Extract the [x, y] coordinate from the center of the cell holding the provided text.  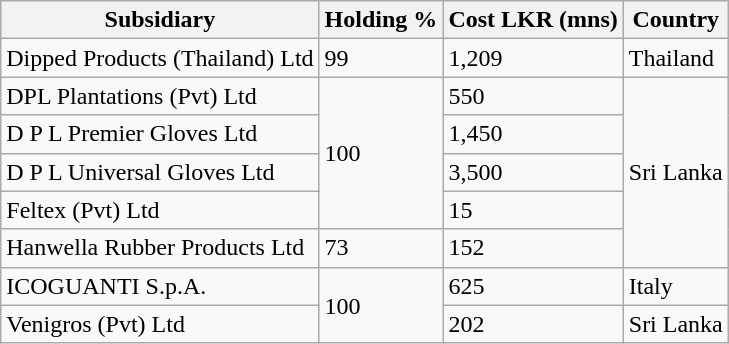
Thailand [676, 58]
Venigros (Pvt) Ltd [160, 324]
625 [533, 286]
Cost LKR (mns) [533, 20]
Country [676, 20]
Dipped Products (Thailand) Ltd [160, 58]
ICOGUANTI S.p.A. [160, 286]
73 [381, 248]
Holding % [381, 20]
Hanwella Rubber Products Ltd [160, 248]
15 [533, 210]
1,450 [533, 134]
99 [381, 58]
3,500 [533, 172]
152 [533, 248]
Subsidiary [160, 20]
1,209 [533, 58]
DPL Plantations (Pvt) Ltd [160, 96]
Italy [676, 286]
D P L Premier Gloves Ltd [160, 134]
550 [533, 96]
Feltex (Pvt) Ltd [160, 210]
D P L Universal Gloves Ltd [160, 172]
202 [533, 324]
